Find where the given text appears and provide that cell's center as [X, Y] coordinate. 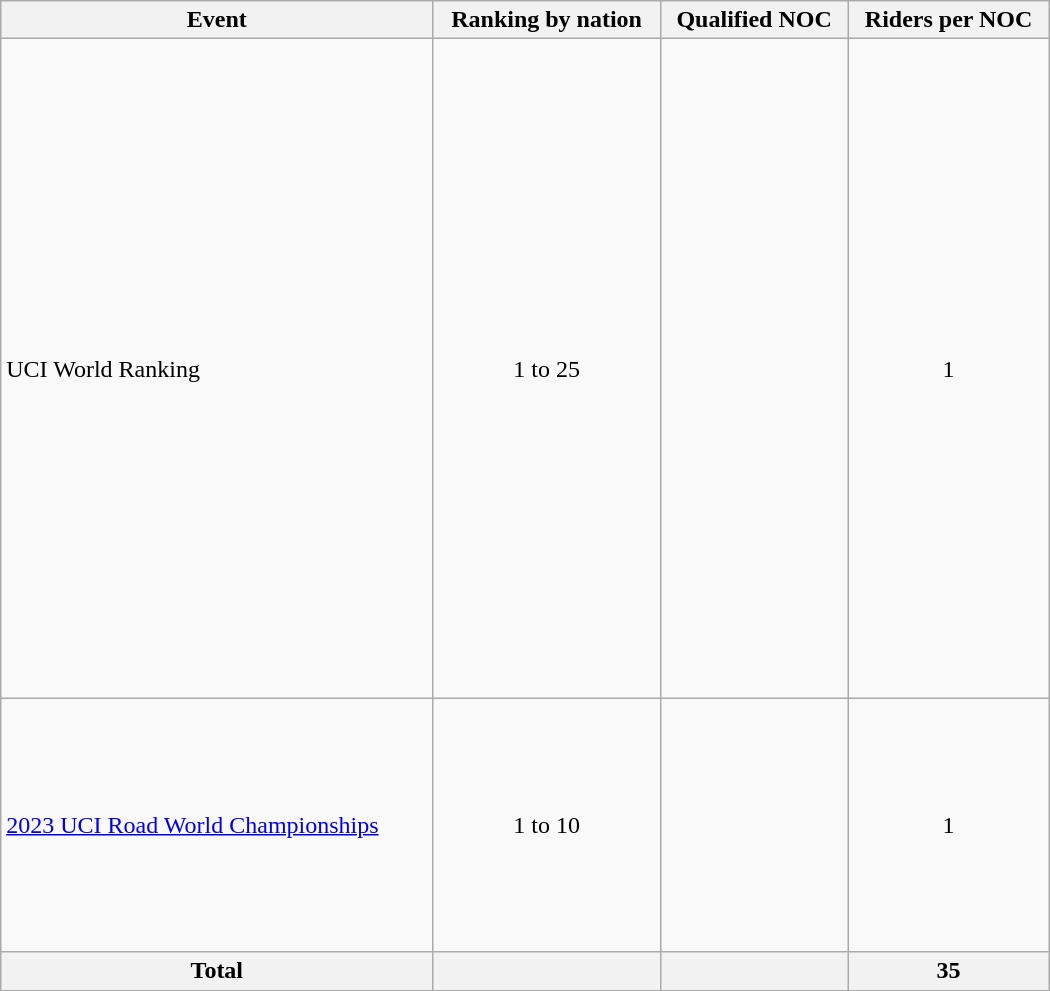
Riders per NOC [948, 20]
2023 UCI Road World Championships [217, 825]
1 to 10 [546, 825]
Event [217, 20]
Ranking by nation [546, 20]
Total [217, 971]
UCI World Ranking [217, 368]
1 to 25 [546, 368]
35 [948, 971]
Qualified NOC [754, 20]
